Output the [X, Y] coordinate of the center of the cell containing the given text.  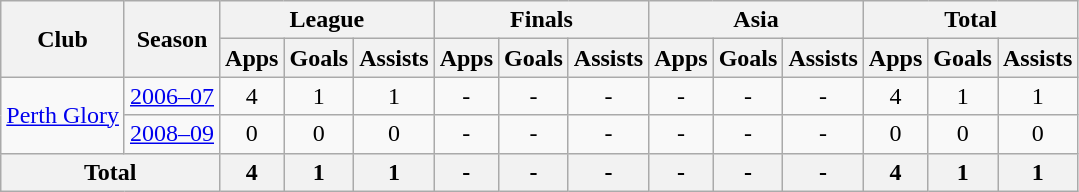
Asia [756, 20]
2006–07 [172, 96]
Club [63, 39]
Finals [542, 20]
Season [172, 39]
Perth Glory [63, 115]
League [328, 20]
2008–09 [172, 134]
